Search for the cell housing the specified text and yield its (x, y) center coordinate. 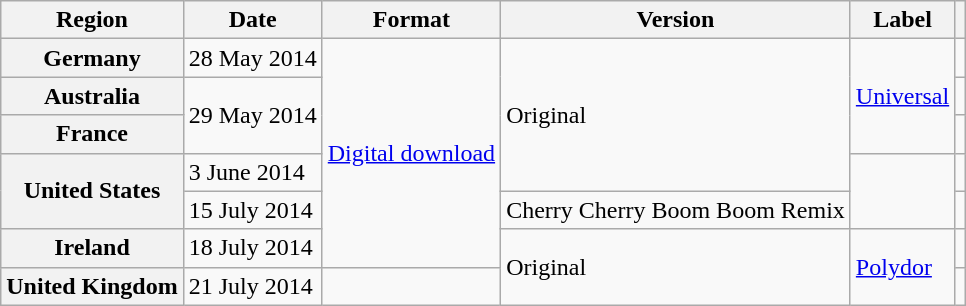
Cherry Cherry Boom Boom Remix (676, 210)
United Kingdom (92, 286)
Date (252, 20)
United States (92, 191)
15 July 2014 (252, 210)
Universal (902, 96)
29 May 2014 (252, 115)
Ireland (92, 248)
28 May 2014 (252, 58)
Australia (92, 96)
Format (411, 20)
Version (676, 20)
Label (902, 20)
Germany (92, 58)
18 July 2014 (252, 248)
France (92, 134)
Polydor (902, 267)
Digital download (411, 153)
3 June 2014 (252, 172)
21 July 2014 (252, 286)
Region (92, 20)
